Search for the cell housing the specified text and yield its [X, Y] center coordinate. 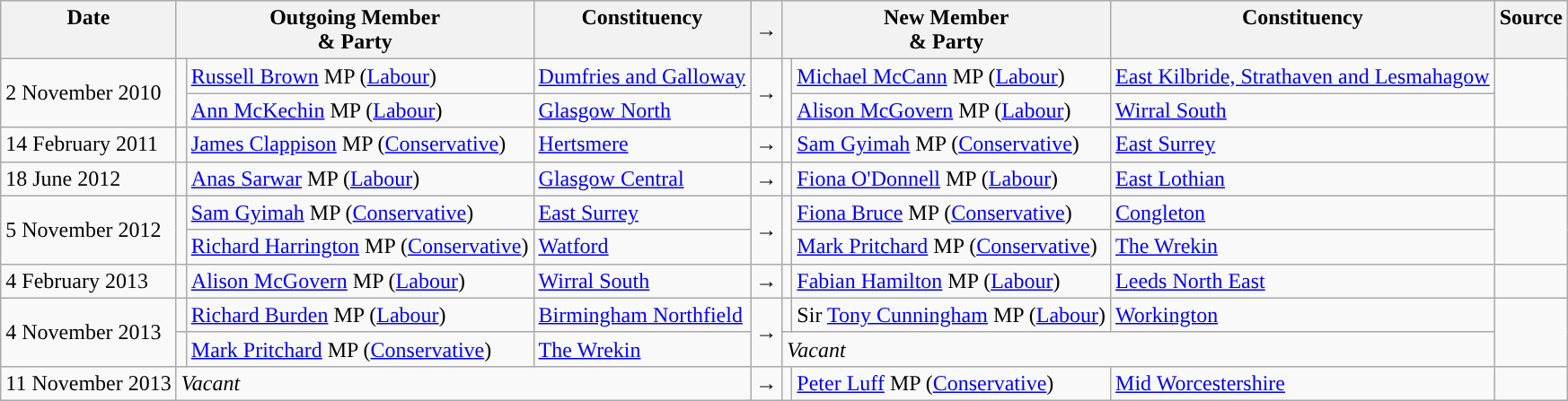
Ann McKechin MP (Labour) [359, 110]
Mid Worcestershire [1303, 383]
Richard Burden MP (Labour) [359, 315]
4 February 2013 [88, 281]
Russell Brown MP (Labour) [359, 76]
5 November 2012 [88, 230]
Peter Luff MP (Conservative) [952, 383]
Fabian Hamilton MP (Labour) [952, 281]
Glasgow North [642, 110]
18 June 2012 [88, 179]
Date [88, 31]
Congleton [1303, 213]
Hertsmere [642, 144]
2 November 2010 [88, 93]
Fiona O'Donnell MP (Labour) [952, 179]
Leeds North East [1303, 281]
Birmingham Northfield [642, 315]
New Member& Party [947, 31]
Workington [1303, 315]
Fiona Bruce MP (Conservative) [952, 213]
Anas Sarwar MP (Labour) [359, 179]
Richard Harrington MP (Conservative) [359, 247]
Watford [642, 247]
James Clappison MP (Conservative) [359, 144]
East Lothian [1303, 179]
11 November 2013 [88, 383]
Michael McCann MP (Labour) [952, 76]
Sir Tony Cunningham MP (Labour) [952, 315]
14 February 2011 [88, 144]
Glasgow Central [642, 179]
Outgoing Member& Party [355, 31]
4 November 2013 [88, 332]
Source [1530, 31]
East Kilbride, Strathaven and Lesmahagow [1303, 76]
Dumfries and Galloway [642, 76]
